Detect which cell encompasses the target text, then output its (X, Y) center coordinate. 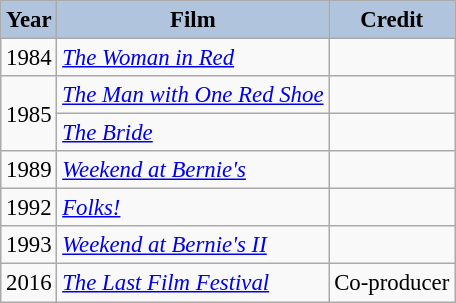
1992 (29, 208)
Year (29, 20)
1984 (29, 58)
The Bride (193, 133)
1985 (29, 114)
Credit (392, 20)
1993 (29, 245)
The Last Film Festival (193, 283)
The Man with One Red Shoe (193, 95)
Weekend at Bernie's II (193, 245)
1989 (29, 170)
2016 (29, 283)
Weekend at Bernie's (193, 170)
Co-producer (392, 283)
Film (193, 20)
Folks! (193, 208)
The Woman in Red (193, 58)
